Pinpoint the cell where the given text exists, returning its (x, y) midpoint coordinate. 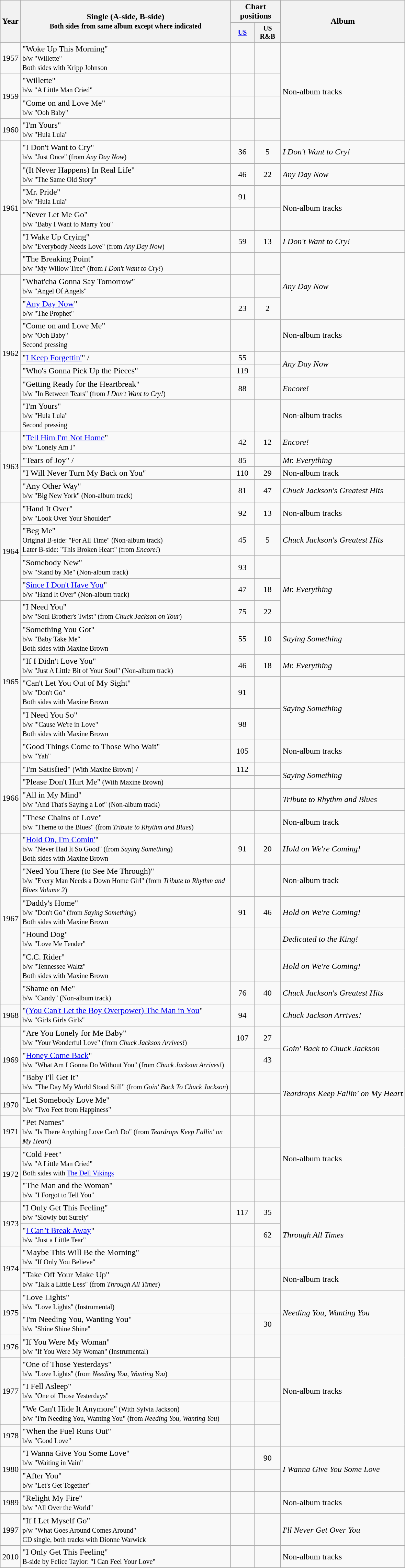
76 (243, 993)
1976 (10, 1347)
Through All Times (343, 1235)
Needing You, Wanting You (343, 1313)
"C.C. Rider"b/w "Tennessee Waltz"Both sides with Maxine Brown (126, 966)
98 (243, 724)
"I Wanna Give You Some Love"b/w "Waiting in Vain" (126, 1458)
"Take Off Your Make Up"b/w "Talk a Little Less" (from Through All Times) (126, 1279)
"Tell Him I'm Not Home"b/w "Lonely Am I" (126, 442)
"Getting Ready for the Heartbreak"b/w "In Between Tears" (from I Don't Want to Cry!) (126, 388)
1961 (10, 208)
"(You Can't Let the Boy Overpower) The Man in You"b/w "Girls Girls Girls" (126, 1015)
62 (267, 1235)
Year (10, 21)
"Hand It Over"b/w "Look Over Your Shoulder" (126, 513)
"I Wake Up Crying"b/w "Everybody Needs Love" (from Any Day Now) (126, 242)
"Tears of Joy" / (126, 460)
90 (267, 1458)
1980 (10, 1469)
1967 (10, 918)
"Since I Don't Have You"b/w "Hand It Over" (Non-album track) (126, 590)
I'll Never Get Over You (343, 1530)
1963 (10, 466)
"I Can’t Break Away" b/w "Just a Little Tear" (126, 1235)
"Hound Dog"b/w "Love Me Tender" (126, 939)
"Any Other Way"b/w "Big New York" (Non-album track) (126, 491)
30 (267, 1324)
"I Need You So"b/w "'Cause We're in Love"Both sides with Maxine Brown (126, 724)
"I Only Get This Feeling"B-side by Felice Taylor: "I Can Feel Your Love" (126, 1557)
Chart positions (256, 12)
I Wanna Give You Some Love (343, 1469)
1968 (10, 1015)
"When the Fuel Runs Out"b/w "Good Love" (126, 1436)
"I Need You"b/w "Soul Brother's Twist" (from Chuck Jackson on Tour) (126, 612)
Album (343, 21)
Chuck Jackson Arrives! (343, 1015)
"I Will Never Turn My Back on You" (126, 473)
1964 (10, 551)
"Somebody New"b/w "Stand by Me" (Non-album track) (126, 567)
23 (243, 308)
1997 (10, 1530)
"One of Those Yesterdays"b/w "Love Lights" (from Needing You, Wanting You) (126, 1369)
"Maybe This Will Be the Morning"b/w "If Only You Believe" (126, 1257)
1960 (10, 130)
"Hold On, I'm Comin'"b/w "Never Had It So Good" (from Saying Something)Both sides with Maxine Brown (126, 849)
"If I Let Myself Go"p/w "What Goes Around Comes Around"CD single, both tracks with Dionne Warwick (126, 1530)
"Any Day Now"b/w "The Prophet" (126, 308)
43 (267, 1060)
"The Man and the Woman"b/w "I Forgot to Tell You" (126, 1190)
"I'm Yours"b/w "Hula Lula" (126, 130)
"Come on and Love Me"b/w "Ooh Baby" (126, 107)
107 (243, 1038)
"Honey Come Back"b/w "What Am I Gonna Do Without You" (from Chuck Jackson Arrives!) (126, 1060)
93 (243, 567)
"Are You Lonely for Me Baby"b/w "Your Wonderful Love" (from Chuck Jackson Arrives!) (126, 1038)
1965 (10, 682)
85 (243, 460)
"If I Didn't Love You"b/w "Just A Little Bit of Your Soul" (Non-album track) (126, 666)
"I Fell Asleep"b/w "One of Those Yesterdays" (126, 1391)
1972 (10, 1174)
"Baby I'll Get It"b/w "The Day My World Stood Still" (from Goin' Back To Chuck Jackson) (126, 1082)
"I'm Needing You, Wanting You"b/w "Shine Shine Shine" (126, 1324)
"All in My Mind"b/w "And That's Saying a Lot" (Non-album track) (126, 800)
40 (267, 993)
12 (267, 442)
"Can't Let You Out of My Sight"b/w "Don't Go"Both sides with Maxine Brown (126, 693)
2 (267, 308)
Teardrops Keep Fallin' on My Heart (343, 1093)
88 (243, 388)
"Let Somebody Love Me"b/w "Two Feet from Happiness" (126, 1104)
27 (267, 1038)
1970 (10, 1104)
1974 (10, 1268)
"Beg Me"Original B-side: "For All Time" (Non-album track)Later B-side: "This Broken Heart" (from Encore!) (126, 540)
20 (267, 849)
"Relight My Fire"b/w "All Over the World" (126, 1502)
2010 (10, 1557)
"I Keep Forgettin'" / (126, 358)
92 (243, 513)
US R&B (267, 32)
"After You"b/w "Let's Get Together" (126, 1480)
"I Don't Want to Cry"b/w "Just Once" (from Any Day Now) (126, 152)
"Willette"b/w "A Little Man Cried" (126, 85)
"Woke Up This Morning"b/w "Willette"Both sides with Kripp Johnson (126, 58)
1957 (10, 58)
119 (243, 371)
"(It Never Happens) In Real Life"b/w "The Same Old Story" (126, 174)
45 (243, 540)
Tribute to Rhythm and Blues (343, 800)
"Who's Gonna Pick Up the Pieces" (126, 371)
"I'm Satisfied" (With Maxine Brown) / (126, 769)
"The Breaking Point"b/w "My Willow Tree" (from I Don't Want to Cry!) (126, 264)
105 (243, 751)
"Something You Got"b/w "Baby Take Me"Both sides with Maxine Brown (126, 639)
Single (A-side, B-side)Both sides from same album except where indicated (126, 21)
1975 (10, 1313)
36 (243, 152)
1969 (10, 1060)
117 (243, 1212)
"Pet Names"b/w "Is There Anything Love Can't Do" (from Teardrops Keep Fallin' on My Heart) (126, 1131)
"Good Things Come to Those Who Wait"b/w "Yah" (126, 751)
1973 (10, 1223)
"Love Lights"b/w "Love Lights" (Instrumental) (126, 1302)
Dedicated to the King! (343, 939)
"These Chains of Love"b/w "Theme to the Blues" (from Tribute to Rhythm and Blues) (126, 822)
"What'cha Gonna Say Tomorrow"b/w "Angel Of Angels" (126, 286)
94 (243, 1015)
35 (267, 1212)
1966 (10, 798)
"We Can't Hide It Anymore" (With Sylvia Jackson)b/w "I'm Needing You, Wanting You" (from Needing You, Wanting You) (126, 1413)
112 (243, 769)
110 (243, 473)
1978 (10, 1436)
"I'm Yours"b/w "Hula Lula"Second pressing (126, 415)
1977 (10, 1391)
"Cold Feet"b/w "A Little Man Cried"Both sides with The Dell Vikings (126, 1163)
10 (267, 639)
59 (243, 242)
"Daddy's Home"b/w "Don't Go" (from Saying Something)Both sides with Maxine Brown (126, 912)
Goin' Back to Chuck Jackson (343, 1049)
1971 (10, 1131)
"Come on and Love Me"b/w "Ooh Baby"Second pressing (126, 335)
"Mr. Pride"b/w "Hula Lula" (126, 197)
"Need You There (to See Me Through)"b/w "Every Man Needs a Down Home Girl" (from Tribute to Rhythm and Blues Volume 2) (126, 881)
1962 (10, 353)
"Shame on Me"b/w "Candy" (Non-album track) (126, 993)
US (243, 32)
29 (267, 473)
1989 (10, 1502)
"Please Don't Hurt Me" (With Maxine Brown) (126, 782)
75 (243, 612)
1959 (10, 96)
"If You Were My Woman"b/w "If You Were My Woman" (Instrumental) (126, 1347)
"Never Let Me Go"b/w "Baby I Want to Marry You" (126, 219)
81 (243, 491)
42 (243, 442)
"I Only Get This Feeling"b/w "Slowly but Surely" (126, 1212)
